Extract the (x, y) coordinate from the center of the cell holding the provided text.  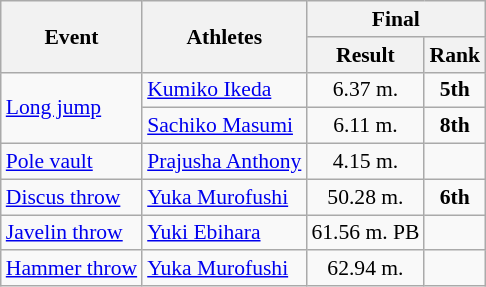
50.28 m. (365, 197)
Final (396, 19)
Yuki Ebihara (224, 233)
61.56 m. PB (365, 233)
Athletes (224, 36)
8th (454, 126)
6.37 m. (365, 90)
Event (72, 36)
Rank (454, 55)
Pole vault (72, 162)
Prajusha Anthony (224, 162)
5th (454, 90)
Kumiko Ikeda (224, 90)
6th (454, 197)
Result (365, 55)
Sachiko Masumi (224, 126)
6.11 m. (365, 126)
4.15 m. (365, 162)
Hammer throw (72, 269)
Discus throw (72, 197)
62.94 m. (365, 269)
Javelin throw (72, 233)
Long jump (72, 108)
